Return the (x, y) coordinate for the center point of the cell that contains the specified text.  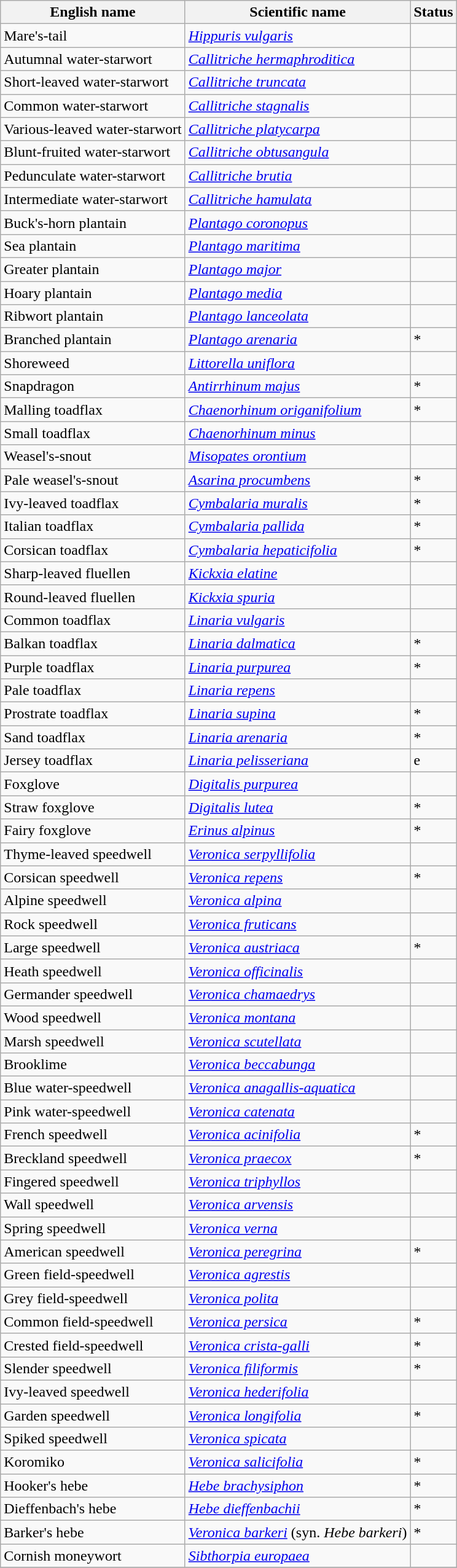
Callitriche brutia (297, 176)
Corsican speedwell (93, 877)
Mare's-tail (93, 36)
Plantago arenaria (297, 340)
Short-leaved water-starwort (93, 82)
Plantago coronopus (297, 222)
Italian toadflax (93, 527)
Hippuris vulgaris (297, 36)
Various-leaved water-starwort (93, 129)
Veronica austriaca (297, 947)
Cymbalaria pallida (297, 527)
Spring speedwell (93, 1228)
Misopates orontium (297, 457)
Greater plantain (93, 269)
Germander speedwell (93, 994)
Littorella uniflora (297, 363)
Pink water-speedwell (93, 1111)
Chaenorhinum minus (297, 433)
Linaria repens (297, 691)
Veronica crista-galli (297, 1345)
Kickxia spuria (297, 597)
Snapdragon (93, 386)
Jersey toadflax (93, 761)
Digitalis purpurea (297, 784)
Blunt-fruited water-starwort (93, 152)
Alpine speedwell (93, 901)
Veronica filiformis (297, 1368)
Purple toadflax (93, 667)
Digitalis lutea (297, 807)
Common water-starwort (93, 106)
Callitriche truncata (297, 82)
Linaria pelisseriana (297, 761)
Veronica triphyllos (297, 1182)
Veronica serpyllifolia (297, 854)
Veronica catenata (297, 1111)
Green field-speedwell (93, 1275)
Antirrhinum majus (297, 386)
Erinus alpinus (297, 831)
Veronica arvensis (297, 1205)
Veronica polita (297, 1298)
Veronica verna (297, 1228)
Dieffenbach's hebe (93, 1509)
Veronica persica (297, 1322)
Veronica agrestis (297, 1275)
Hebe dieffenbachii (297, 1509)
Small toadflax (93, 433)
Hooker's hebe (93, 1486)
Intermediate water-starwort (93, 199)
Common toadflax (93, 620)
Veronica anagallis-aquatica (297, 1088)
Veronica praecox (297, 1158)
Marsh speedwell (93, 1041)
Sibthorpia europaea (297, 1556)
Sharp-leaved fluellen (93, 573)
Callitriche hermaphroditica (297, 59)
Spiked speedwell (93, 1439)
Ivy-leaved toadflax (93, 503)
Ivy-leaved speedwell (93, 1392)
Branched plantain (93, 340)
Veronica longifolia (297, 1415)
Thyme-leaved speedwell (93, 854)
Buck's-horn plantain (93, 222)
Cymbalaria hepaticifolia (297, 550)
Sea plantain (93, 246)
Veronica alpina (297, 901)
Malling toadflax (93, 410)
Linaria arenaria (297, 737)
Linaria supina (297, 714)
Straw foxglove (93, 807)
Callitriche hamulata (297, 199)
e (434, 761)
Common field-speedwell (93, 1322)
Ribwort plantain (93, 316)
Corsican toadflax (93, 550)
Veronica peregrina (297, 1252)
Barker's hebe (93, 1532)
Cymbalaria muralis (297, 503)
Kickxia elatine (297, 573)
Fingered speedwell (93, 1182)
Plantago maritima (297, 246)
Veronica montana (297, 1017)
Plantago major (297, 269)
Round-leaved fluellen (93, 597)
Foxglove (93, 784)
Heath speedwell (93, 971)
Pedunculate water-starwort (93, 176)
Garden speedwell (93, 1415)
Koromiko (93, 1462)
Veronica salicifolia (297, 1462)
Blue water-speedwell (93, 1088)
Veronica chamaedrys (297, 994)
Prostrate toadflax (93, 714)
Veronica repens (297, 877)
Veronica officinalis (297, 971)
Fairy foxglove (93, 831)
Shoreweed (93, 363)
Scientific name (297, 12)
Veronica hederifolia (297, 1392)
Wall speedwell (93, 1205)
Veronica barkeri (syn. Hebe barkeri) (297, 1532)
Callitriche obtusangula (297, 152)
Hoary plantain (93, 293)
Wood speedwell (93, 1017)
Brooklime (93, 1065)
Autumnal water-starwort (93, 59)
Grey field-speedwell (93, 1298)
American speedwell (93, 1252)
Pale toadflax (93, 691)
Cornish moneywort (93, 1556)
Weasel's-snout (93, 457)
Veronica fruticans (297, 924)
Slender speedwell (93, 1368)
Hebe brachysiphon (297, 1486)
Plantago lanceolata (297, 316)
Veronica beccabunga (297, 1065)
Veronica scutellata (297, 1041)
French speedwell (93, 1135)
Callitriche stagnalis (297, 106)
Pale weasel's-snout (93, 480)
English name (93, 12)
Linaria dalmatica (297, 643)
Asarina procumbens (297, 480)
Large speedwell (93, 947)
Breckland speedwell (93, 1158)
Status (434, 12)
Rock speedwell (93, 924)
Callitriche platycarpa (297, 129)
Linaria vulgaris (297, 620)
Veronica acinifolia (297, 1135)
Veronica spicata (297, 1439)
Linaria purpurea (297, 667)
Balkan toadflax (93, 643)
Crested field-speedwell (93, 1345)
Plantago media (297, 293)
Chaenorhinum origanifolium (297, 410)
Sand toadflax (93, 737)
